Output the [x, y] coordinate of the center of the cell containing the given text.  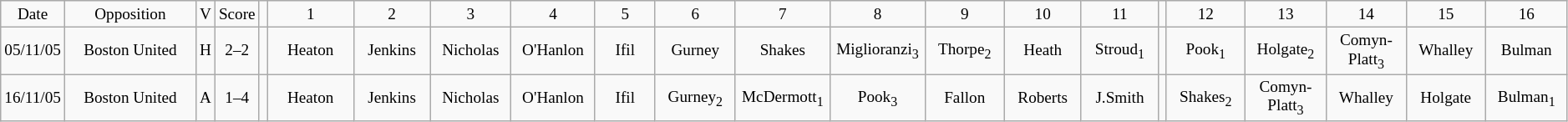
2–2 [237, 50]
05/11/05 [33, 50]
1 [311, 14]
13 [1285, 14]
Holgate [1445, 98]
Shakes [782, 50]
12 [1205, 14]
Bulman [1526, 50]
2 [391, 14]
Bulman1 [1526, 98]
14 [1367, 14]
Date [33, 14]
Fallon [964, 98]
3 [471, 14]
15 [1445, 14]
J.Smith [1119, 98]
Shakes2 [1205, 98]
Thorpe2 [964, 50]
1–4 [237, 98]
H [206, 50]
6 [695, 14]
Pook1 [1205, 50]
8 [878, 14]
10 [1043, 14]
Miglioranzi3 [878, 50]
Gurney2 [695, 98]
Opposition [130, 14]
Stroud1 [1119, 50]
16 [1526, 14]
7 [782, 14]
A [206, 98]
Heath [1043, 50]
Roberts [1043, 98]
Gurney [695, 50]
Score [237, 14]
McDermott1 [782, 98]
11 [1119, 14]
Holgate2 [1285, 50]
5 [625, 14]
4 [553, 14]
V [206, 14]
Pook3 [878, 98]
9 [964, 14]
16/11/05 [33, 98]
